From the cell containing the given text, extract its center point as [X, Y] coordinate. 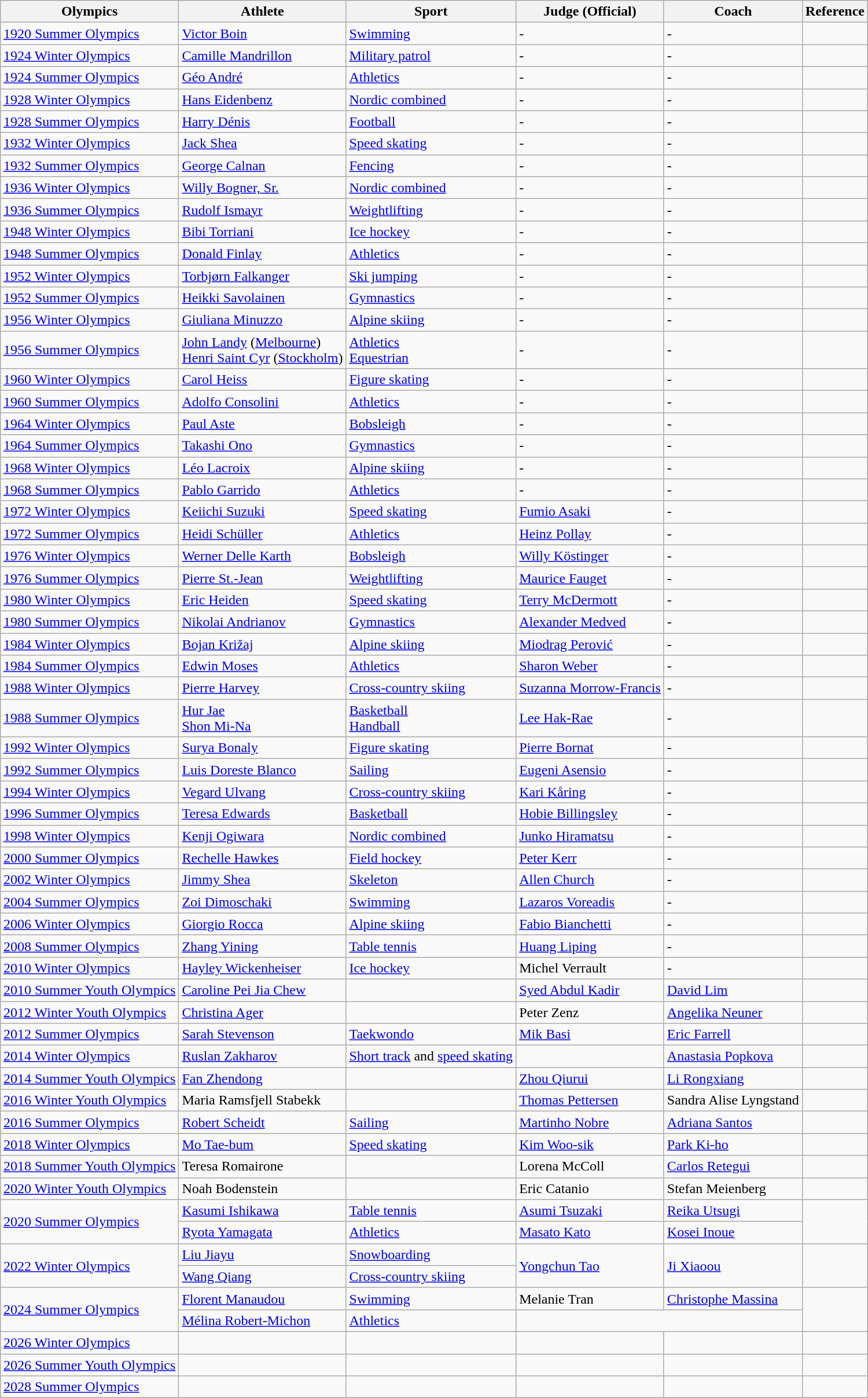
Yongchun Tao [590, 1265]
Michel Verrault [590, 968]
2026 Winter Olympics [89, 1342]
Sharon Weber [590, 666]
Anastasia Popkova [733, 1056]
1972 Winter Olympics [89, 512]
Adriana Santos [733, 1122]
Adolfo Consolini [263, 402]
Eric Heiden [263, 600]
1960 Winter Olympics [89, 380]
Jimmy Shea [263, 880]
Wang Qiang [263, 1276]
2016 Summer Olympics [89, 1122]
Maria Ramsfjell Stabekk [263, 1100]
1936 Winter Olympics [89, 188]
1964 Summer Olympics [89, 446]
1984 Summer Olympics [89, 666]
2022 Winter Olympics [89, 1265]
Peter Zenz [590, 1012]
Zhang Yining [263, 946]
Maurice Fauget [590, 578]
Ji Xiaoou [733, 1265]
AthleticsEquestrian [431, 350]
David Lim [733, 990]
Willy Köstinger [590, 556]
Short track and speed skating [431, 1056]
Huang Liping [590, 946]
2026 Summer Youth Olympics [89, 1364]
1948 Winter Olympics [89, 232]
Robert Scheidt [263, 1122]
Florent Manaudou [263, 1298]
1932 Winter Olympics [89, 144]
Victor Boin [263, 34]
Surya Bonaly [263, 748]
Fencing [431, 166]
1992 Summer Olympics [89, 770]
Christina Ager [263, 1012]
Lorena McColl [590, 1166]
Ryota Yamagata [263, 1232]
2014 Summer Youth Olympics [89, 1078]
Snowboarding [431, 1254]
Allen Church [590, 880]
Taekwondo [431, 1034]
Teresa Edwards [263, 814]
Kosei Inoue [733, 1232]
Mo Tae-bum [263, 1144]
1988 Summer Olympics [89, 718]
Edwin Moses [263, 666]
1928 Summer Olympics [89, 122]
Hobie Billingsley [590, 814]
2018 Winter Olympics [89, 1144]
1980 Winter Olympics [89, 600]
1924 Winter Olympics [89, 56]
Alexander Medved [590, 622]
Heikki Savolainen [263, 298]
Vegard Ulvang [263, 792]
Melanie Tran [590, 1298]
Sport [431, 12]
2002 Winter Olympics [89, 880]
Field hockey [431, 858]
Heinz Pollay [590, 534]
2000 Summer Olympics [89, 858]
Martinho Nobre [590, 1122]
Fabio Bianchetti [590, 924]
Teresa Romairone [263, 1166]
1998 Winter Olympics [89, 836]
1976 Winter Olympics [89, 556]
1968 Winter Olympics [89, 468]
1960 Summer Olympics [89, 402]
Eugeni Asensio [590, 770]
Géo André [263, 78]
Jack Shea [263, 144]
Luis Doreste Blanco [263, 770]
Werner Delle Karth [263, 556]
Pierre Bornat [590, 748]
Kim Woo-sik [590, 1144]
Rudolf Ismayr [263, 210]
BasketballHandball [431, 718]
1994 Winter Olympics [89, 792]
1984 Winter Olympics [89, 644]
Peter Kerr [590, 858]
1992 Winter Olympics [89, 748]
Caroline Pei Jia Chew [263, 990]
Giorgio Rocca [263, 924]
2020 Winter Youth Olympics [89, 1188]
Pablo Garrido [263, 490]
2020 Summer Olympics [89, 1221]
Park Ki-ho [733, 1144]
Fan Zhendong [263, 1078]
George Calnan [263, 166]
Thomas Pettersen [590, 1100]
Masato Kato [590, 1232]
Judge (Official) [590, 12]
Kasumi Ishikawa [263, 1210]
1928 Winter Olympics [89, 100]
Bibi Torriani [263, 232]
Camille Mandrillon [263, 56]
Fumio Asaki [590, 512]
2010 Summer Youth Olympics [89, 990]
2004 Summer Olympics [89, 902]
2014 Winter Olympics [89, 1056]
Athlete [263, 12]
Junko Hiramatsu [590, 836]
1972 Summer Olympics [89, 534]
Christophe Massina [733, 1298]
Ruslan Zakharov [263, 1056]
Zoi Dimoschaki [263, 902]
John Landy (Melbourne)Henri Saint Cyr (Stockholm) [263, 350]
Hur JaeShon Mi-Na [263, 718]
1956 Summer Olympics [89, 350]
Hans Eidenbenz [263, 100]
Ski jumping [431, 276]
1956 Winter Olympics [89, 320]
Lee Hak-Rae [590, 718]
Léo Lacroix [263, 468]
Donald Finlay [263, 254]
Hayley Wickenheiser [263, 968]
Eric Catanio [590, 1188]
Angelika Neuner [733, 1012]
Lazaros Voreadis [590, 902]
Asumi Tsuzaki [590, 1210]
Kenji Ogiwara [263, 836]
1968 Summer Olympics [89, 490]
2028 Summer Olympics [89, 1387]
Terry McDermott [590, 600]
Willy Bogner, Sr. [263, 188]
Heidi Schüller [263, 534]
2024 Summer Olympics [89, 1309]
Sarah Stevenson [263, 1034]
1936 Summer Olympics [89, 210]
Paul Aste [263, 424]
Pierre St.-Jean [263, 578]
Carol Heiss [263, 380]
Rechelle Hawkes [263, 858]
Stefan Meienberg [733, 1188]
2016 Winter Youth Olympics [89, 1100]
Basketball [431, 814]
1920 Summer Olympics [89, 34]
2012 Summer Olympics [89, 1034]
1932 Summer Olympics [89, 166]
2008 Summer Olympics [89, 946]
Takashi Ono [263, 446]
Pierre Harvey [263, 688]
Coach [733, 12]
Eric Farrell [733, 1034]
Bojan Križaj [263, 644]
Reika Utsugi [733, 1210]
Skeleton [431, 880]
Mélina Robert-Michon [263, 1320]
Li Rongxiang [733, 1078]
1996 Summer Olympics [89, 814]
Kari Kåring [590, 792]
Keiichi Suzuki [263, 512]
Torbjørn Falkanger [263, 276]
Carlos Retegui [733, 1166]
Giuliana Minuzzo [263, 320]
1964 Winter Olympics [89, 424]
Football [431, 122]
Liu Jiayu [263, 1254]
Military patrol [431, 56]
1952 Winter Olympics [89, 276]
Mik Basi [590, 1034]
2018 Summer Youth Olympics [89, 1166]
Olympics [89, 12]
1980 Summer Olympics [89, 622]
Suzanna Morrow-Francis [590, 688]
2012 Winter Youth Olympics [89, 1012]
Zhou Qiurui [590, 1078]
2010 Winter Olympics [89, 968]
1952 Summer Olympics [89, 298]
2006 Winter Olympics [89, 924]
1976 Summer Olympics [89, 578]
1948 Summer Olympics [89, 254]
Syed Abdul Kadir [590, 990]
1924 Summer Olympics [89, 78]
Noah Bodenstein [263, 1188]
Harry Dénis [263, 122]
Miodrag Perović [590, 644]
1988 Winter Olympics [89, 688]
Sandra Alise Lyngstand [733, 1100]
Reference [834, 12]
Nikolai Andrianov [263, 622]
